Capture the cell that displays the provided text and extract its (x, y) central coordinate. 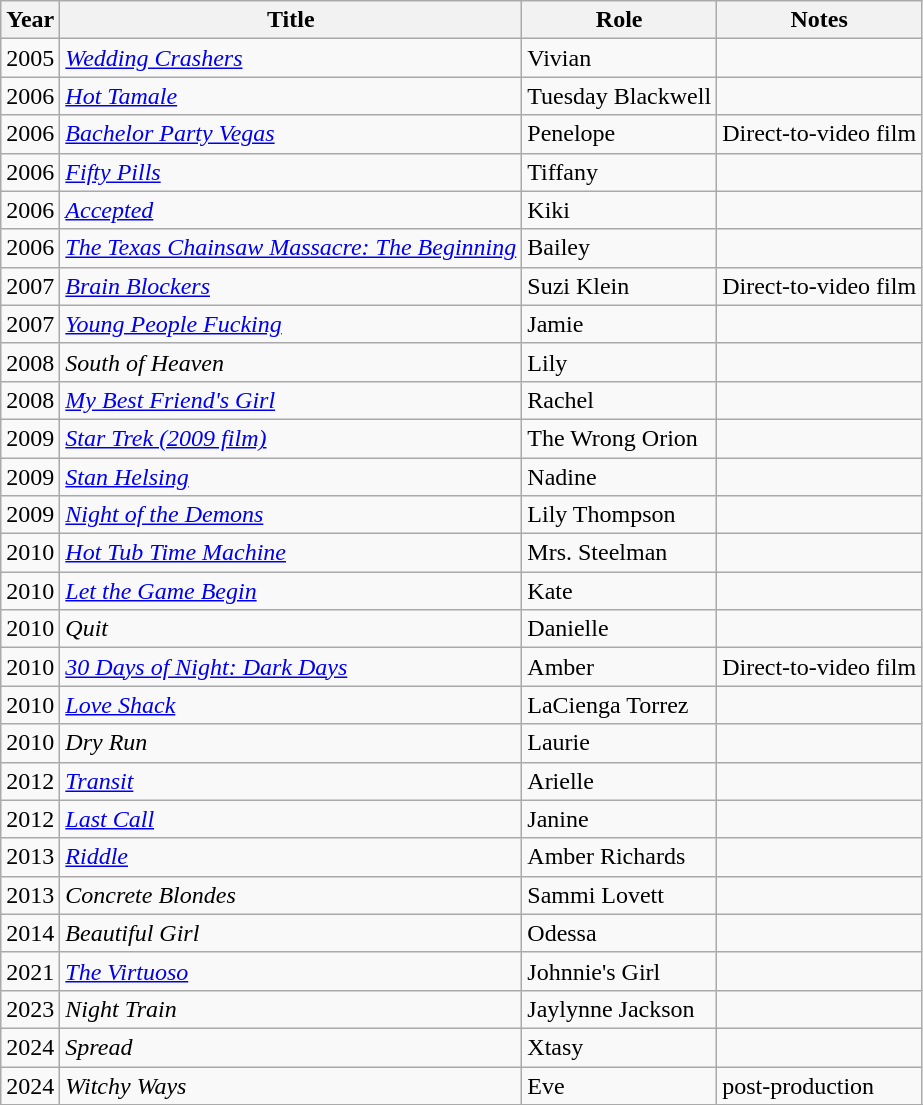
Nadine (620, 477)
Janine (620, 819)
Danielle (620, 629)
Night Train (291, 1009)
Hot Tub Time Machine (291, 553)
Lily Thompson (620, 515)
Tiffany (620, 172)
post-production (820, 1085)
Bachelor Party Vegas (291, 134)
Stan Helsing (291, 477)
Fifty Pills (291, 172)
The Virtuoso (291, 971)
Year (30, 20)
Concrete Blondes (291, 895)
2023 (30, 1009)
Love Shack (291, 705)
Amber Richards (620, 857)
Riddle (291, 857)
Johnnie's Girl (620, 971)
Brain Blockers (291, 286)
Wedding Crashers (291, 58)
Suzi Klein (620, 286)
South of Heaven (291, 362)
Kiki (620, 210)
Spread (291, 1047)
Tuesday Blackwell (620, 96)
Beautiful Girl (291, 933)
Eve (620, 1085)
The Wrong Orion (620, 438)
Hot Tamale (291, 96)
Role (620, 20)
LaCienga Torrez (620, 705)
2014 (30, 933)
Young People Fucking (291, 324)
Sammi Lovett (620, 895)
Odessa (620, 933)
My Best Friend's Girl (291, 400)
Lily (620, 362)
2005 (30, 58)
Amber (620, 667)
Accepted (291, 210)
Kate (620, 591)
Xtasy (620, 1047)
Jaylynne Jackson (620, 1009)
Witchy Ways (291, 1085)
Jamie (620, 324)
Laurie (620, 743)
Title (291, 20)
Night of the Demons (291, 515)
Let the Game Begin (291, 591)
2021 (30, 971)
Vivian (620, 58)
Transit (291, 781)
30 Days of Night: Dark Days (291, 667)
Dry Run (291, 743)
Last Call (291, 819)
Mrs. Steelman (620, 553)
The Texas Chainsaw Massacre: The Beginning (291, 248)
Star Trek (2009 film) (291, 438)
Penelope (620, 134)
Rachel (620, 400)
Notes (820, 20)
Quit (291, 629)
Arielle (620, 781)
Bailey (620, 248)
